Find where the given text appears and provide that cell's center as (x, y) coordinate. 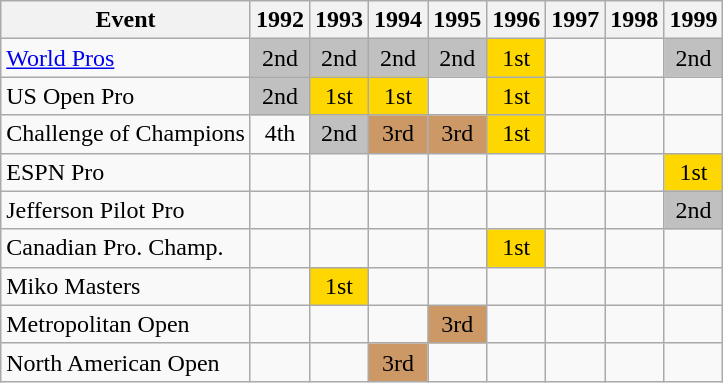
1998 (634, 20)
1996 (516, 20)
Challenge of Champions (126, 134)
1999 (694, 20)
1992 (280, 20)
ESPN Pro (126, 172)
World Pros (126, 58)
1997 (576, 20)
Jefferson Pilot Pro (126, 210)
Event (126, 20)
1994 (398, 20)
Canadian Pro. Champ. (126, 248)
Miko Masters (126, 286)
US Open Pro (126, 96)
North American Open (126, 362)
Metropolitan Open (126, 324)
1995 (458, 20)
4th (280, 134)
1993 (340, 20)
